Detect which cell encompasses the target text, then output its (X, Y) center coordinate. 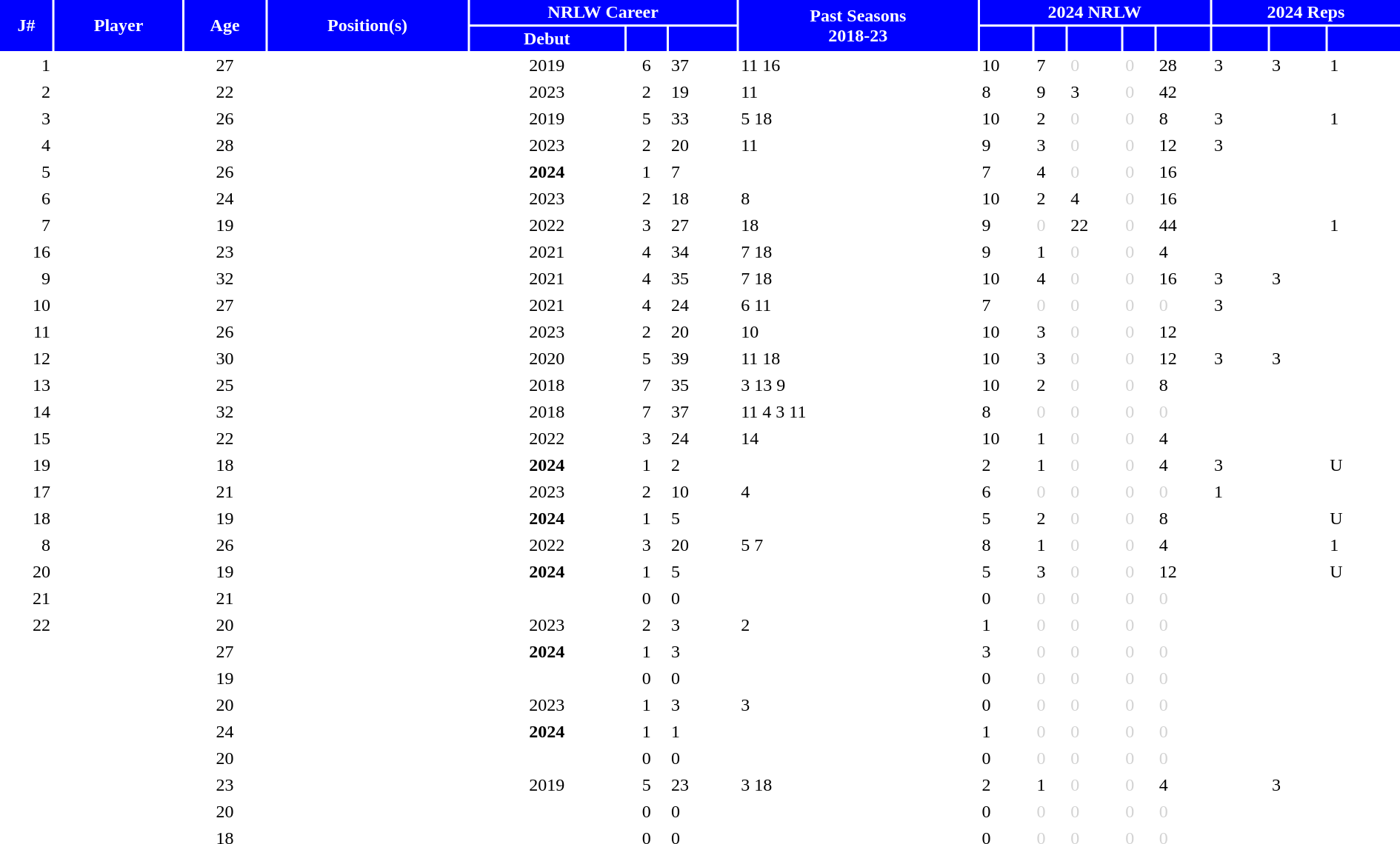
Past Seasons2018-23 (858, 25)
15 (27, 438)
3 13 9 (858, 385)
30 (225, 358)
Age (225, 25)
2024 Reps (1306, 12)
NRLW Career (603, 12)
6 11 (858, 305)
Debut (547, 38)
11 4 3 11 (858, 412)
39 (702, 358)
13 (27, 385)
33 (702, 118)
11 18 (858, 358)
2020 (547, 358)
25 (225, 385)
5 7 (858, 545)
11 16 (858, 65)
17 (27, 492)
Player (119, 25)
3 18 (858, 785)
34 (702, 252)
J# (27, 25)
42 (1184, 92)
Position(s) (367, 25)
44 (1184, 225)
5 18 (858, 118)
2024 NRLW (1094, 12)
